From the cell containing the given text, extract its center point as [x, y] coordinate. 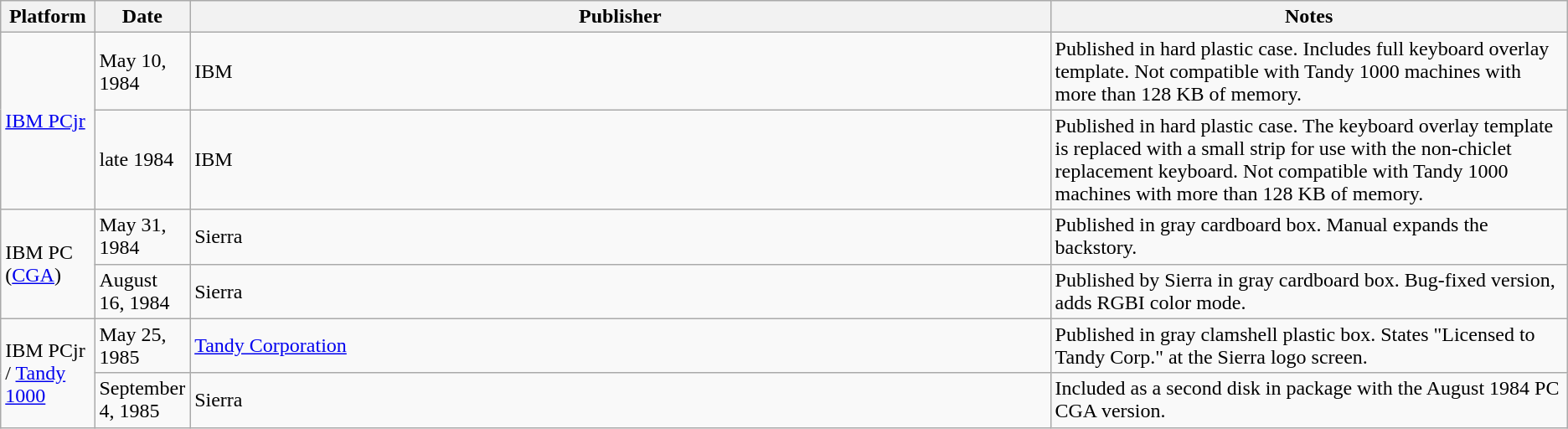
Publisher [620, 17]
Published in gray cardboard box. Manual expands the backstory. [1308, 236]
Published by Sierra in gray cardboard box. Bug-fixed version, adds RGBI color mode. [1308, 292]
May 25, 1985 [142, 345]
Platform [48, 17]
Tandy Corporation [620, 345]
IBM PC (CGA) [48, 264]
May 31, 1984 [142, 236]
Included as a second disk in package with the August 1984 PC CGA version. [1308, 401]
Published in hard plastic case. Includes full keyboard overlay template. Not compatible with Tandy 1000 machines with more than 128 KB of memory. [1308, 71]
IBM PCjr / Tandy 1000 [48, 373]
IBM PCjr [48, 121]
Date [142, 17]
Notes [1308, 17]
September 4, 1985 [142, 401]
August 16, 1984 [142, 292]
late 1984 [142, 159]
May 10, 1984 [142, 71]
Published in gray clamshell plastic box. States "Licensed to Tandy Corp." at the Sierra logo screen. [1308, 345]
